Find where the given text appears and provide that cell's center as [x, y] coordinate. 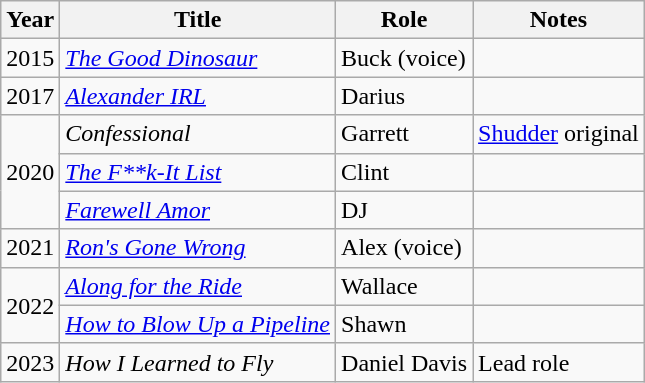
2020 [30, 172]
Ron's Gone Wrong [198, 248]
DJ [404, 210]
Lead role [559, 362]
How I Learned to Fly [198, 362]
Alexander IRL [198, 96]
How to Blow Up a Pipeline [198, 324]
2023 [30, 362]
Role [404, 20]
2015 [30, 58]
Confessional [198, 134]
The F**k-It List [198, 172]
2021 [30, 248]
Notes [559, 20]
Shudder original [559, 134]
Alex (voice) [404, 248]
Title [198, 20]
Darius [404, 96]
Buck (voice) [404, 58]
Wallace [404, 286]
Garrett [404, 134]
2022 [30, 305]
2017 [30, 96]
Along for the Ride [198, 286]
Daniel Davis [404, 362]
Clint [404, 172]
The Good Dinosaur [198, 58]
Shawn [404, 324]
Year [30, 20]
Farewell Amor [198, 210]
